For the text-containing cell, return its midpoint in (x, y) coordinate format. 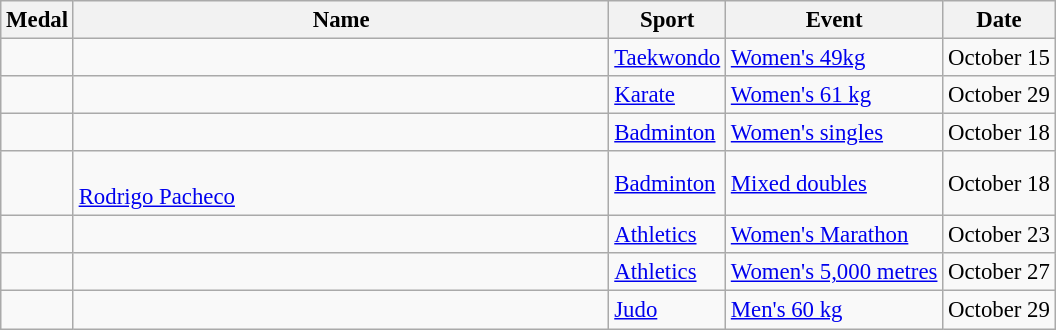
Mixed doubles (834, 184)
Name (341, 20)
Sport (668, 20)
Women's 61 kg (834, 95)
Women's 5,000 metres (834, 273)
Judo (668, 310)
October 23 (999, 235)
Taekwondo (668, 58)
Women's singles (834, 133)
Women's Marathon (834, 235)
October 15 (999, 58)
Medal (38, 20)
Karate (668, 95)
Event (834, 20)
Rodrigo Pacheco (341, 184)
Men's 60 kg (834, 310)
Date (999, 20)
October 27 (999, 273)
Women's 49kg (834, 58)
